For the text-containing cell, return its midpoint in (x, y) coordinate format. 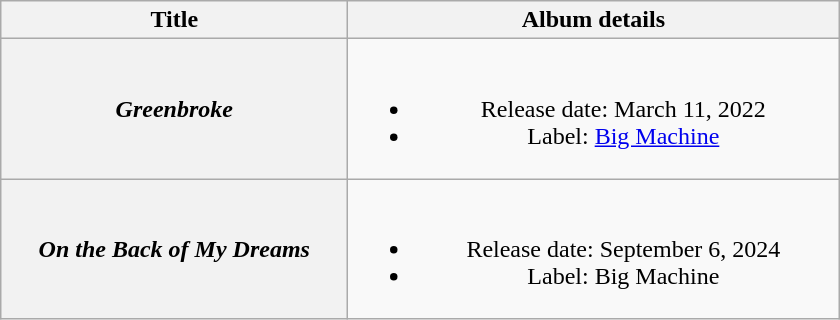
Album details (594, 20)
Release date: March 11, 2022Label: Big Machine (594, 109)
On the Back of My Dreams (174, 249)
Greenbroke (174, 109)
Release date: September 6, 2024Label: Big Machine (594, 249)
Title (174, 20)
